Pinpoint the cell where the given text exists, returning its [X, Y] midpoint coordinate. 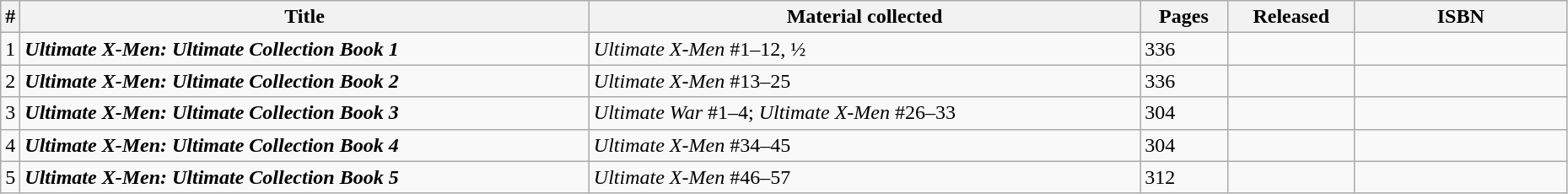
3 [10, 113]
Ultimate X-Men: Ultimate Collection Book 1 [305, 49]
Released [1291, 17]
Ultimate X-Men #13–25 [864, 81]
# [10, 17]
Ultimate X-Men #1–12, ½ [864, 49]
Ultimate X-Men: Ultimate Collection Book 4 [305, 145]
1 [10, 49]
Title [305, 17]
Ultimate X-Men: Ultimate Collection Book 5 [305, 177]
Ultimate War #1–4; Ultimate X-Men #26–33 [864, 113]
Material collected [864, 17]
5 [10, 177]
Ultimate X-Men #46–57 [864, 177]
Pages [1184, 17]
4 [10, 145]
Ultimate X-Men: Ultimate Collection Book 2 [305, 81]
Ultimate X-Men #34–45 [864, 145]
2 [10, 81]
ISBN [1461, 17]
Ultimate X-Men: Ultimate Collection Book 3 [305, 113]
312 [1184, 177]
